Provide the (x, y) coordinate of the cell's center where the given text is located.  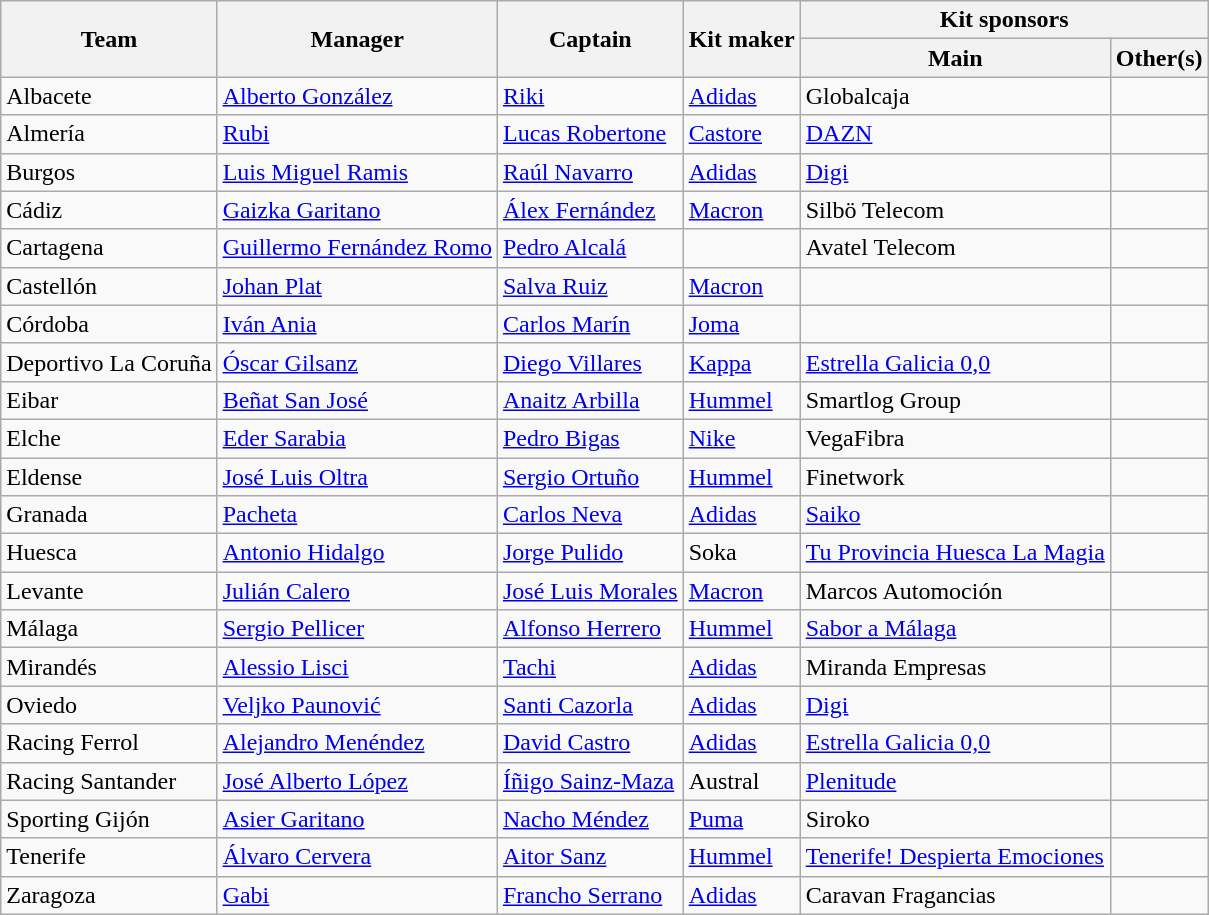
Alberto González (357, 96)
Other(s) (1159, 58)
Lucas Robertone (590, 134)
Eldense (109, 477)
Sergio Ortuño (590, 477)
Saiko (955, 515)
Carlos Marín (590, 324)
Huesca (109, 553)
Burgos (109, 172)
Alfonso Herrero (590, 629)
Íñigo Sainz-Maza (590, 781)
Beñat San José (357, 400)
Cartagena (109, 248)
Tenerife! Despierta Emociones (955, 857)
Luis Miguel Ramis (357, 172)
Pacheta (357, 515)
Sabor a Málaga (955, 629)
Miranda Empresas (955, 667)
Nacho Méndez (590, 819)
Joma (742, 324)
Óscar Gilsanz (357, 362)
Austral (742, 781)
Tenerife (109, 857)
Tu Provincia Huesca La Magia (955, 553)
Main (955, 58)
Málaga (109, 629)
Tachi (590, 667)
Granada (109, 515)
Kit sponsors (1004, 20)
Pedro Bigas (590, 438)
Deportivo La Coruña (109, 362)
Caravan Fragancias (955, 895)
José Luis Oltra (357, 477)
Castellón (109, 286)
Carlos Neva (590, 515)
Kit maker (742, 39)
VegaFibra (955, 438)
Globalcaja (955, 96)
Francho Serrano (590, 895)
Almería (109, 134)
Santi Cazorla (590, 705)
Eder Sarabia (357, 438)
José Alberto López (357, 781)
Anaitz Arbilla (590, 400)
Córdoba (109, 324)
Racing Ferrol (109, 743)
David Castro (590, 743)
Sergio Pellicer (357, 629)
Diego Villares (590, 362)
Mirandés (109, 667)
Johan Plat (357, 286)
Kappa (742, 362)
Cádiz (109, 210)
Silbö Telecom (955, 210)
Álex Fernández (590, 210)
Smartlog Group (955, 400)
Alejandro Menéndez (357, 743)
Finetwork (955, 477)
Gabi (357, 895)
Castore (742, 134)
Aitor Sanz (590, 857)
Albacete (109, 96)
Veljko Paunović (357, 705)
Sporting Gijón (109, 819)
Nike (742, 438)
Gaizka Garitano (357, 210)
Guillermo Fernández Romo (357, 248)
Salva Ruiz (590, 286)
Puma (742, 819)
Iván Ania (357, 324)
Julián Calero (357, 591)
Jorge Pulido (590, 553)
Alessio Lisci (357, 667)
Rubi (357, 134)
Pedro Alcalá (590, 248)
Marcos Automoción (955, 591)
Captain (590, 39)
Asier Garitano (357, 819)
DAZN (955, 134)
Elche (109, 438)
Levante (109, 591)
Siroko (955, 819)
Soka (742, 553)
Team (109, 39)
José Luis Morales (590, 591)
Riki (590, 96)
Plenitude (955, 781)
Antonio Hidalgo (357, 553)
Eibar (109, 400)
Zaragoza (109, 895)
Avatel Telecom (955, 248)
Manager (357, 39)
Racing Santander (109, 781)
Álvaro Cervera (357, 857)
Raúl Navarro (590, 172)
Oviedo (109, 705)
